Identify which cell holds the provided text, then report its (x, y) central coordinate. 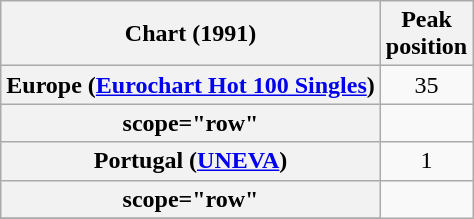
35 (426, 85)
Europe (Eurochart Hot 100 Singles) (191, 85)
Chart (1991) (191, 34)
1 (426, 161)
Peakposition (426, 34)
Portugal (UNEVA) (191, 161)
